Determine the (X, Y) coordinate at the center of the cell enclosing the given text.  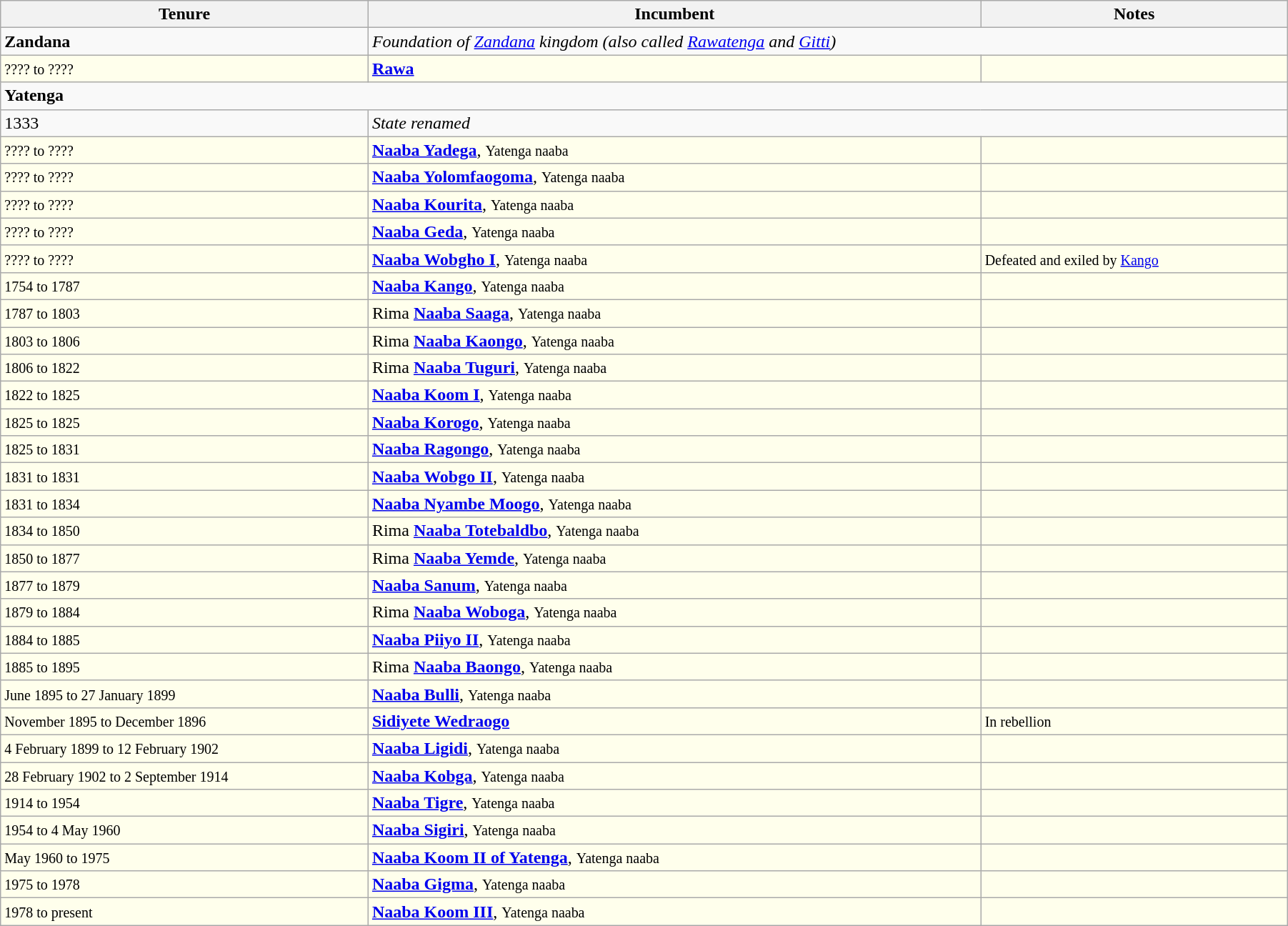
Naaba Ragongo, Yatenga naaba (674, 449)
Naaba Gigma, Yatenga naaba (674, 885)
Rima Naaba Saaga, Yatenga naaba (674, 313)
1834 to 1850 (184, 531)
4 February 1899 to 12 February 1902 (184, 748)
Rima Naaba Woboga, Yatenga naaba (674, 612)
1806 to 1822 (184, 368)
Naaba Sanum, Yatenga naaba (674, 585)
Naaba Yadega, Yatenga naaba (674, 150)
Naaba Koom II of Yatenga, Yatenga naaba (674, 857)
1975 to 1978 (184, 885)
November 1895 to December 1896 (184, 721)
1885 to 1895 (184, 667)
Rawa (674, 69)
1822 to 1825 (184, 395)
Naaba Bulli, Yatenga naaba (674, 694)
Yatenga (644, 96)
May 1960 to 1975 (184, 857)
In rebellion (1134, 721)
1754 to 1787 (184, 286)
Naaba Koom III, Yatenga naaba (674, 912)
Naaba Kango, Yatenga naaba (674, 286)
Notes (1134, 14)
Naaba Korogo, Yatenga naaba (674, 422)
Naaba Wobgho I, Yatenga naaba (674, 259)
Rima Naaba Totebaldbo, Yatenga naaba (674, 531)
Naaba Kobga, Yatenga naaba (674, 775)
1877 to 1879 (184, 585)
Naaba Tigre, Yatenga naaba (674, 803)
Rima Naaba Baongo, Yatenga naaba (674, 667)
Zandana (184, 41)
28 February 1902 to 2 September 1914 (184, 775)
Incumbent (674, 14)
June 1895 to 27 January 1899 (184, 694)
Rima Naaba Kaongo, Yatenga naaba (674, 341)
1825 to 1825 (184, 422)
Rima Naaba Yemde, Yatenga naaba (674, 558)
Naaba Ligidi, Yatenga naaba (674, 748)
1787 to 1803 (184, 313)
1914 to 1954 (184, 803)
Naaba Nyambe Moogo, Yatenga naaba (674, 504)
Tenure (184, 14)
Sidiyete Wedraogo (674, 721)
State renamed (827, 123)
1803 to 1806 (184, 341)
Rima Naaba Tuguri, Yatenga naaba (674, 368)
Naaba Koom I, Yatenga naaba (674, 395)
Naaba Sigiri, Yatenga naaba (674, 830)
1825 to 1831 (184, 449)
Naaba Geda, Yatenga naaba (674, 231)
1884 to 1885 (184, 639)
Naaba Yolomfaogoma, Yatenga naaba (674, 177)
1333 (184, 123)
1879 to 1884 (184, 612)
Naaba Piiyo II, Yatenga naaba (674, 639)
1978 to present (184, 912)
Foundation of Zandana kingdom (also called Rawatenga and Gitti) (827, 41)
1831 to 1831 (184, 477)
Naaba Wobgo II, Yatenga naaba (674, 477)
1850 to 1877 (184, 558)
Defeated and exiled by Kango (1134, 259)
Naaba Kourita, Yatenga naaba (674, 204)
1831 to 1834 (184, 504)
1954 to 4 May 1960 (184, 830)
